Output the (X, Y) coordinate of the center of the cell containing the given text.  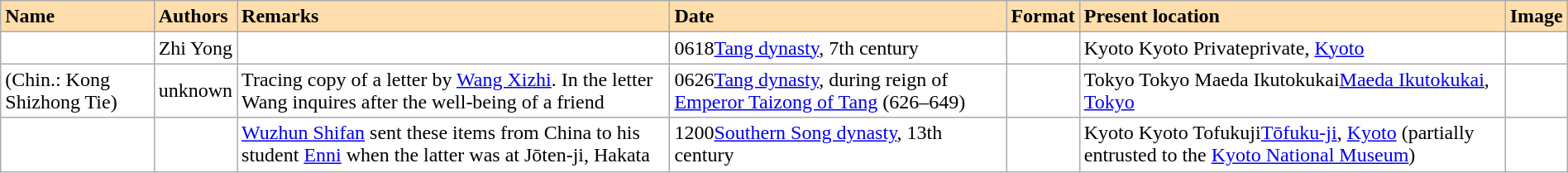
Wuzhun Shifan sent these items from China to his student Enni when the latter was at Jōten-ji, Hakata (453, 144)
(Chin.: Kong Shizhong Tie) (78, 91)
Kyoto Kyoto TofukujiTōfuku-ji, Kyoto (partially entrusted to the Kyoto National Museum) (1292, 144)
Zhi Yong (195, 48)
Date (839, 17)
unknown (195, 91)
Image (1537, 17)
Tracing copy of a letter by Wang Xizhi. In the letter Wang inquires after the well-being of a friend (453, 91)
Kyoto Kyoto Privateprivate, Kyoto (1292, 48)
1200Southern Song dynasty, 13th century (839, 144)
Remarks (453, 17)
Name (78, 17)
0626Tang dynasty, during reign of Emperor Taizong of Tang (626–649) (839, 91)
Present location (1292, 17)
0618Tang dynasty, 7th century (839, 48)
Format (1043, 17)
Authors (195, 17)
Tokyo Tokyo Maeda IkutokukaiMaeda Ikutokukai, Tokyo (1292, 91)
